Find where the given text appears and provide that cell's center as (x, y) coordinate. 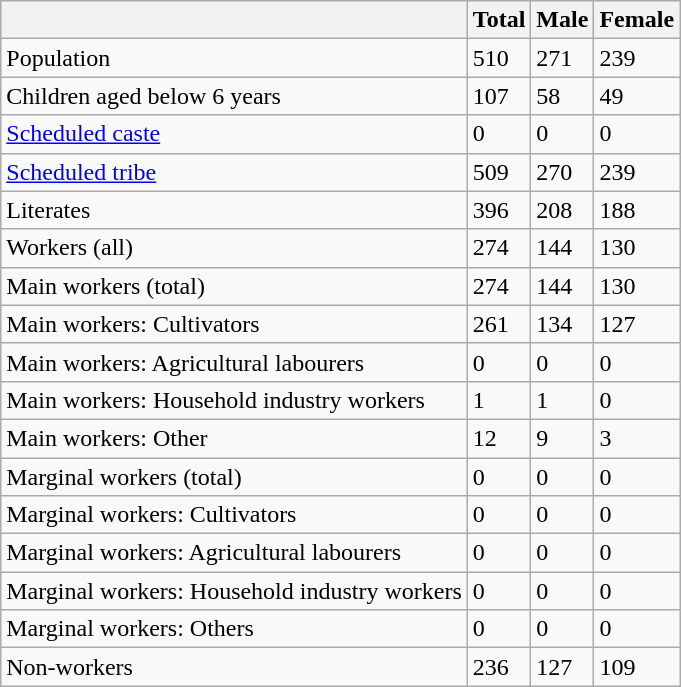
Total (499, 20)
Scheduled tribe (234, 172)
Marginal workers: Cultivators (234, 515)
49 (637, 96)
Main workers: Household industry workers (234, 400)
Workers (all) (234, 248)
Literates (234, 210)
271 (562, 58)
107 (499, 96)
188 (637, 210)
Main workers: Agricultural labourers (234, 362)
Marginal workers: Others (234, 629)
134 (562, 324)
109 (637, 667)
Marginal workers (total) (234, 477)
Main workers (total) (234, 286)
Scheduled caste (234, 134)
208 (562, 210)
Children aged below 6 years (234, 96)
236 (499, 667)
Female (637, 20)
270 (562, 172)
Population (234, 58)
509 (499, 172)
3 (637, 438)
9 (562, 438)
Main workers: Cultivators (234, 324)
Non-workers (234, 667)
Main workers: Other (234, 438)
396 (499, 210)
261 (499, 324)
Marginal workers: Agricultural labourers (234, 553)
12 (499, 438)
Male (562, 20)
510 (499, 58)
58 (562, 96)
Marginal workers: Household industry workers (234, 591)
